Search for the cell housing the specified text and yield its (x, y) center coordinate. 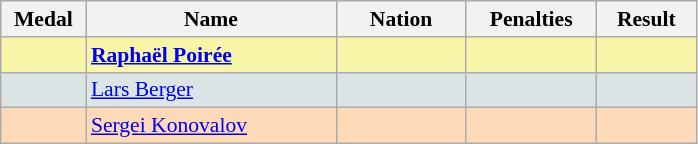
Name (211, 19)
Raphaël Poirée (211, 55)
Result (646, 19)
Sergei Konovalov (211, 126)
Medal (44, 19)
Lars Berger (211, 90)
Nation (401, 19)
Penalties (531, 19)
